For the text-containing cell, return its midpoint in (x, y) coordinate format. 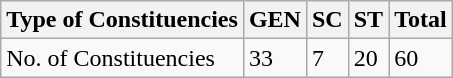
Type of Constituencies (122, 20)
20 (368, 58)
Total (421, 20)
7 (327, 58)
SC (327, 20)
33 (274, 58)
ST (368, 20)
GEN (274, 20)
60 (421, 58)
No. of Constituencies (122, 58)
